Provide the [x, y] coordinate of the cell's center where the given text is located.  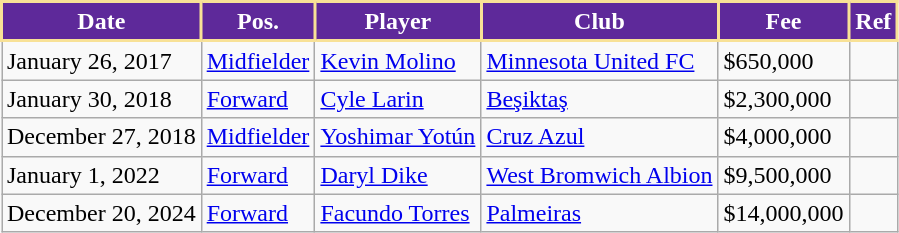
Daryl Dike [398, 175]
$650,000 [784, 60]
Beşiktaş [600, 99]
Fee [784, 22]
January 26, 2017 [102, 60]
Club [600, 22]
Player [398, 22]
Cyle Larin [398, 99]
Ref [874, 22]
$4,000,000 [784, 137]
January 30, 2018 [102, 99]
Palmeiras [600, 213]
Date [102, 22]
January 1, 2022 [102, 175]
Minnesota United FC [600, 60]
Pos. [258, 22]
Yoshimar Yotún [398, 137]
West Bromwich Albion [600, 175]
Facundo Torres [398, 213]
$9,500,000 [784, 175]
Kevin Molino [398, 60]
$2,300,000 [784, 99]
December 20, 2024 [102, 213]
$14,000,000 [784, 213]
Cruz Azul [600, 137]
December 27, 2018 [102, 137]
